Output the (X, Y) coordinate of the center of the cell containing the given text.  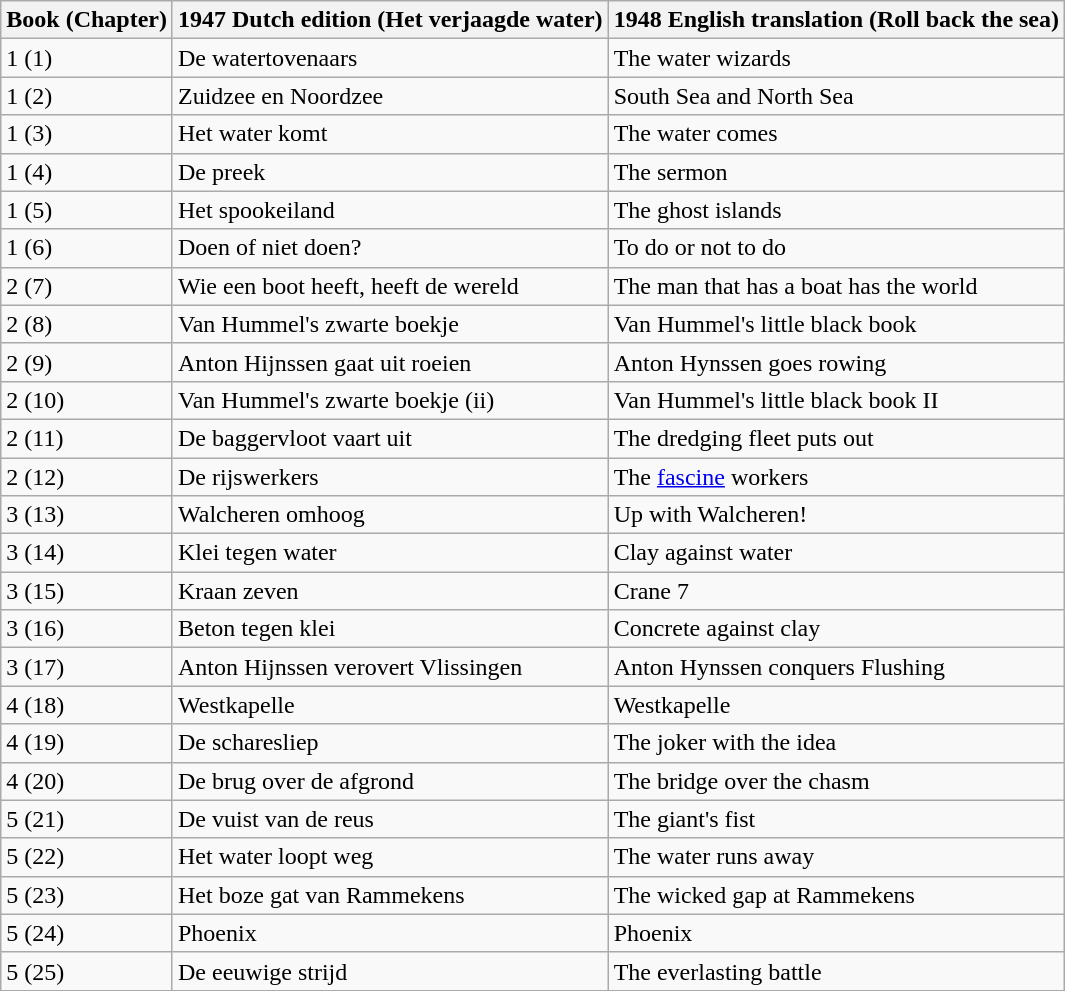
Het spookeiland (390, 210)
1 (4) (87, 172)
Book (Chapter) (87, 20)
De baggervloot vaart uit (390, 438)
2 (10) (87, 400)
Concrete against clay (836, 629)
The dredging fleet puts out (836, 438)
1 (1) (87, 58)
De watertovenaars (390, 58)
Zuidzee en Noordzee (390, 96)
5 (24) (87, 933)
To do or not to do (836, 248)
1947 Dutch edition (Het verjaagde water) (390, 20)
The everlasting battle (836, 971)
4 (19) (87, 743)
3 (13) (87, 515)
4 (18) (87, 705)
3 (17) (87, 667)
3 (16) (87, 629)
The fascine workers (836, 477)
The man that has a boat has the world (836, 286)
2 (11) (87, 438)
The giant's fist (836, 819)
The water wizards (836, 58)
2 (8) (87, 324)
1 (5) (87, 210)
The water comes (836, 134)
Van Hummel's little black book II (836, 400)
1 (6) (87, 248)
Van Hummel's zwarte boekje (390, 324)
3 (14) (87, 553)
The sermon (836, 172)
Beton tegen klei (390, 629)
De preek (390, 172)
Klei tegen water (390, 553)
Up with Walcheren! (836, 515)
Crane 7 (836, 591)
1 (2) (87, 96)
5 (21) (87, 819)
Kraan zeven (390, 591)
1948 English translation (Roll back the sea) (836, 20)
The bridge over the chasm (836, 781)
The joker with the idea (836, 743)
4 (20) (87, 781)
Het water komt (390, 134)
Clay against water (836, 553)
2 (7) (87, 286)
5 (25) (87, 971)
Anton Hynssen conquers Flushing (836, 667)
De brug over de afgrond (390, 781)
De vuist van de reus (390, 819)
Van Hummel's zwarte boekje (ii) (390, 400)
Anton Hynssen goes rowing (836, 362)
Walcheren omhoog (390, 515)
Anton Hijnssen gaat uit roeien (390, 362)
5 (23) (87, 895)
The water runs away (836, 857)
1 (3) (87, 134)
Van Hummel's little black book (836, 324)
De eeuwige strijd (390, 971)
South Sea and North Sea (836, 96)
Het boze gat van Rammekens (390, 895)
The ghost islands (836, 210)
2 (9) (87, 362)
De rijswerkers (390, 477)
Anton Hijnssen verovert Vlissingen (390, 667)
3 (15) (87, 591)
2 (12) (87, 477)
5 (22) (87, 857)
Doen of niet doen? (390, 248)
Het water loopt weg (390, 857)
De scharesliep (390, 743)
The wicked gap at Rammekens (836, 895)
Wie een boot heeft, heeft de wereld (390, 286)
